Determine the (X, Y) coordinate at the center of the cell enclosing the given text.  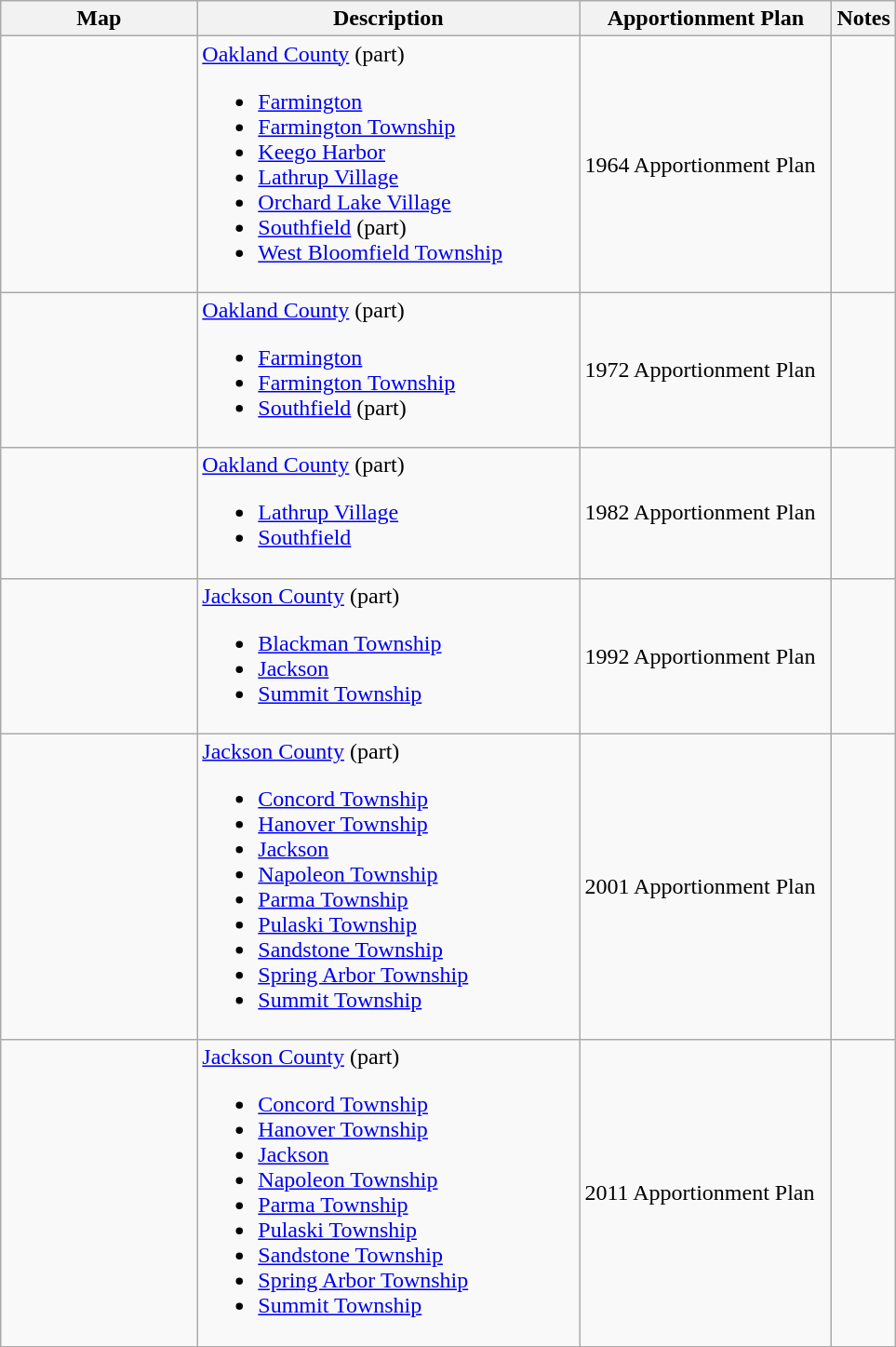
Oakland County (part)Lathrup VillageSouthfield (389, 513)
Jackson County (part)Blackman TownshipJacksonSummit Township (389, 655)
Apportionment Plan (705, 19)
1992 Apportionment Plan (705, 655)
Oakland County (part)FarmingtonFarmington TownshipKeego HarborLathrup VillageOrchard Lake VillageSouthfield (part)West Bloomfield Township (389, 164)
1972 Apportionment Plan (705, 370)
2011 Apportionment Plan (705, 1193)
1982 Apportionment Plan (705, 513)
Notes (863, 19)
Map (99, 19)
Description (389, 19)
Oakland County (part)FarmingtonFarmington TownshipSouthfield (part) (389, 370)
2001 Apportionment Plan (705, 886)
1964 Apportionment Plan (705, 164)
